Provide the [x, y] coordinate of the cell's center where the given text is located.  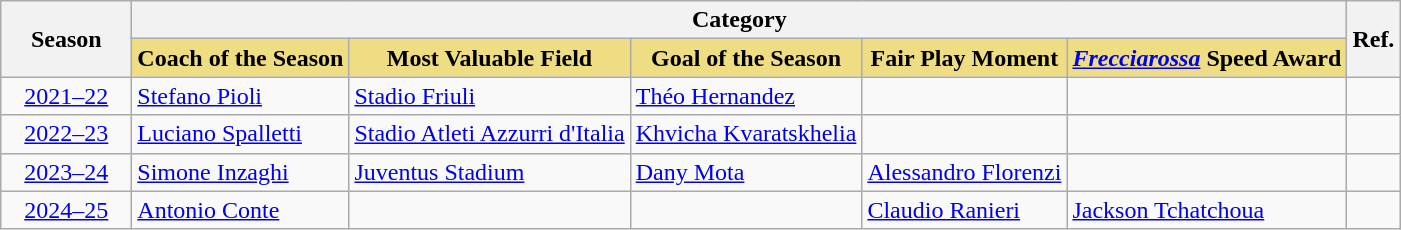
Stefano Pioli [240, 96]
Alessandro Florenzi [964, 172]
Frecciarossa Speed Award [1207, 58]
Khvicha Kvaratskhelia [746, 134]
Goal of the Season [746, 58]
2023–24 [66, 172]
Season [66, 39]
Claudio Ranieri [964, 210]
2022–23 [66, 134]
Stadio Atleti Azzurri d'Italia [490, 134]
Simone Inzaghi [240, 172]
Ref. [1374, 39]
Dany Mota [746, 172]
Category [740, 20]
2024–25 [66, 210]
Coach of the Season [240, 58]
Fair Play Moment [964, 58]
Luciano Spalletti [240, 134]
Antonio Conte [240, 210]
Jackson Tchatchoua [1207, 210]
Most Valuable Field [490, 58]
2021–22 [66, 96]
Théo Hernandez [746, 96]
Stadio Friuli [490, 96]
Juventus Stadium [490, 172]
